Determine the (x, y) coordinate at the center of the cell enclosing the given text.  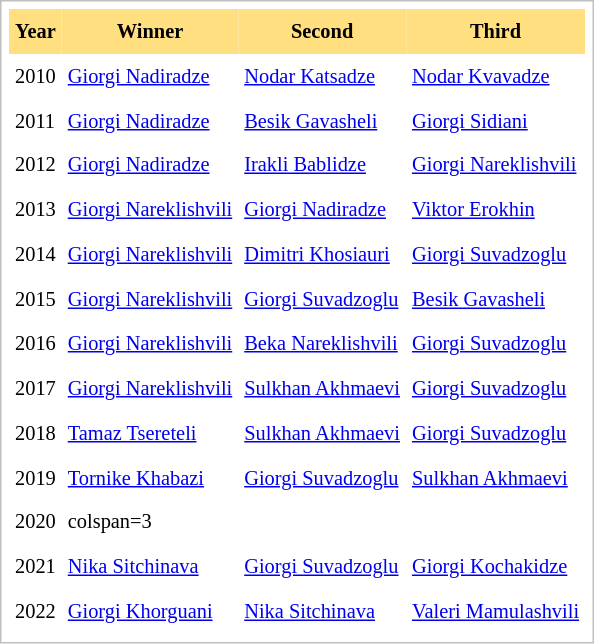
Beka Nareklishvili (322, 344)
Nodar Katsadze (322, 76)
2015 (36, 300)
2021 (36, 566)
Winner (150, 32)
Second (322, 32)
2020 (36, 522)
2018 (36, 434)
2022 (36, 612)
Third (496, 32)
Viktor Erokhin (496, 210)
2012 (36, 166)
2014 (36, 254)
Giorgi Khorguani (150, 612)
Dimitri Khosiauri (322, 254)
Giorgi Kochakidze (496, 566)
Year (36, 32)
Tamaz Tsereteli (150, 434)
Valeri Mamulashvili (496, 612)
2019 (36, 478)
Nodar Kvavadze (496, 76)
Giorgi Sidiani (496, 120)
Irakli Bablidze (322, 166)
2013 (36, 210)
Tornike Khabazi (150, 478)
2016 (36, 344)
2017 (36, 388)
2011 (36, 120)
2010 (36, 76)
colspan=3 (150, 522)
